Return (X, Y) of the center of cell containing provided text 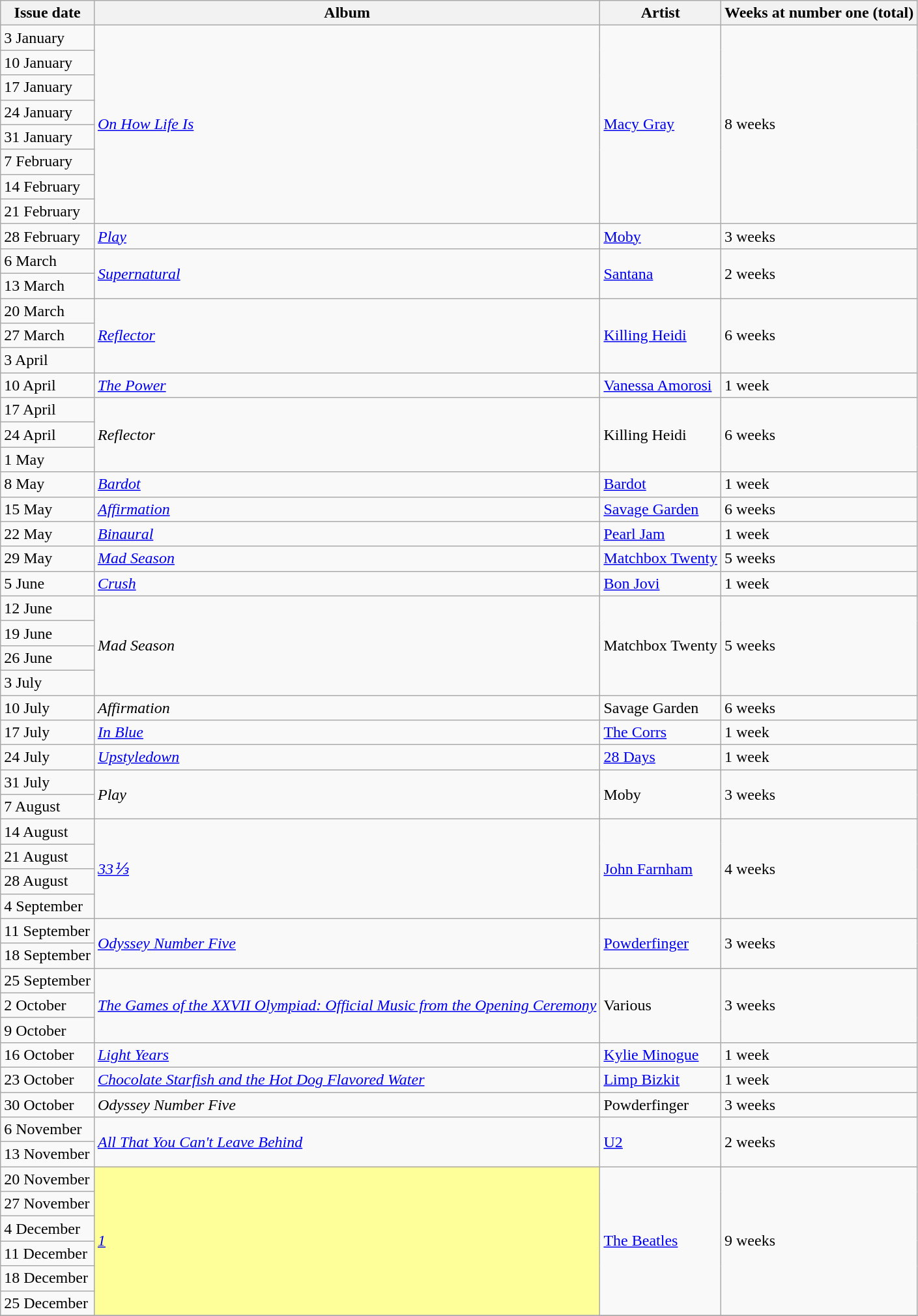
6 November (48, 1130)
33⅓ (347, 869)
10 April (48, 385)
31 July (48, 782)
Light Years (347, 1055)
26 June (48, 658)
12 June (48, 608)
1 May (48, 460)
20 November (48, 1179)
3 April (48, 360)
Crush (347, 583)
8 weeks (818, 124)
17 January (48, 87)
31 January (48, 137)
15 May (48, 509)
10 January (48, 63)
4 December (48, 1229)
Artist (661, 13)
The Games of the XXVII Olympiad: Official Music from the Opening Ceremony (347, 1005)
10 July (48, 707)
6 March (48, 261)
John Farnham (661, 869)
4 September (48, 906)
Macy Gray (661, 124)
19 June (48, 633)
17 July (48, 733)
25 September (48, 980)
The Corrs (661, 733)
1 (347, 1241)
Bon Jovi (661, 583)
Kylie Minogue (661, 1055)
7 February (48, 162)
Pearl Jam (661, 534)
24 July (48, 757)
Binaural (347, 534)
Upstyledown (347, 757)
The Power (347, 385)
23 October (48, 1079)
2 October (48, 1005)
14 August (48, 832)
24 April (48, 435)
13 March (48, 285)
17 April (48, 410)
25 December (48, 1303)
29 May (48, 559)
28 February (48, 236)
27 November (48, 1204)
16 October (48, 1055)
28 Days (661, 757)
8 May (48, 484)
5 June (48, 583)
Chocolate Starfish and the Hot Dog Flavored Water (347, 1079)
On How Life Is (347, 124)
Santana (661, 273)
Issue date (48, 13)
3 January (48, 38)
22 May (48, 534)
Weeks at number one (total) (818, 13)
The Beatles (661, 1241)
In Blue (347, 733)
21 August (48, 856)
21 February (48, 211)
3 July (48, 682)
28 August (48, 881)
Limp Bizkit (661, 1079)
24 January (48, 112)
20 March (48, 311)
13 November (48, 1154)
9 weeks (818, 1241)
7 August (48, 807)
Various (661, 1005)
9 October (48, 1030)
Album (347, 13)
14 February (48, 186)
Supernatural (347, 273)
11 December (48, 1253)
18 December (48, 1278)
18 September (48, 956)
11 September (48, 931)
Vanessa Amorosi (661, 385)
27 March (48, 336)
30 October (48, 1105)
All That You Can't Leave Behind (347, 1142)
4 weeks (818, 869)
U2 (661, 1142)
